Scan for the cell matching the given text and deliver its (X, Y) coordinate at center. 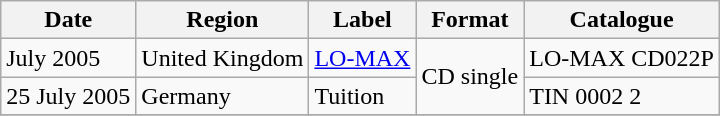
Tuition (362, 96)
Format (470, 20)
Catalogue (622, 20)
Label (362, 20)
Region (222, 20)
LO-MAX (362, 58)
United Kingdom (222, 58)
CD single (470, 77)
TIN 0002 2 (622, 96)
LO-MAX CD022P (622, 58)
Germany (222, 96)
Date (68, 20)
25 July 2005 (68, 96)
July 2005 (68, 58)
